Determine the [X, Y] coordinate at the center of the cell enclosing the given text.  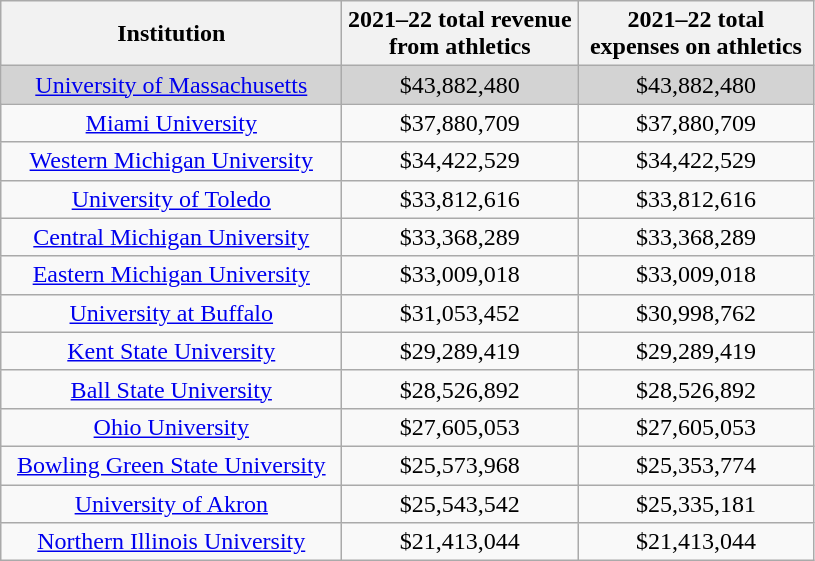
Northern Illinois University [172, 542]
2021–22 total expenses on athletics [696, 34]
$25,335,181 [696, 503]
University of Massachusetts [172, 85]
University at Buffalo [172, 313]
Central Michigan University [172, 237]
Ohio University [172, 427]
Ball State University [172, 389]
University of Akron [172, 503]
Western Michigan University [172, 161]
Institution [172, 34]
Eastern Michigan University [172, 275]
$30,998,762 [696, 313]
2021–22 total revenue from athletics [460, 34]
$31,053,452 [460, 313]
$25,573,968 [460, 465]
$25,543,542 [460, 503]
Miami University [172, 123]
University of Toledo [172, 199]
$25,353,774 [696, 465]
Kent State University [172, 351]
Bowling Green State University [172, 465]
